Find where the given text appears and provide that cell's center as [X, Y] coordinate. 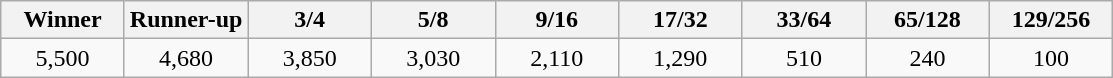
5,500 [63, 58]
3/4 [310, 20]
9/16 [557, 20]
33/64 [804, 20]
65/128 [928, 20]
100 [1051, 58]
4,680 [186, 58]
510 [804, 58]
240 [928, 58]
17/32 [681, 20]
1,290 [681, 58]
3,030 [433, 58]
Runner-up [186, 20]
2,110 [557, 58]
5/8 [433, 20]
3,850 [310, 58]
129/256 [1051, 20]
Winner [63, 20]
